From the cell containing the given text, extract its center point as [x, y] coordinate. 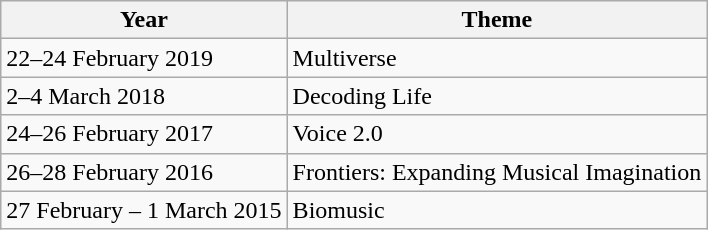
24–26 February 2017 [144, 134]
Decoding Life [497, 96]
Theme [497, 20]
Voice 2.0 [497, 134]
22–24 February 2019 [144, 58]
Biomusic [497, 210]
27 February – 1 March 2015 [144, 210]
26–28 February 2016 [144, 172]
Year [144, 20]
2–4 March 2018 [144, 96]
Multiverse [497, 58]
Frontiers: Expanding Musical Imagination [497, 172]
